Provide the [X, Y] coordinate of the cell's center where the given text is located.  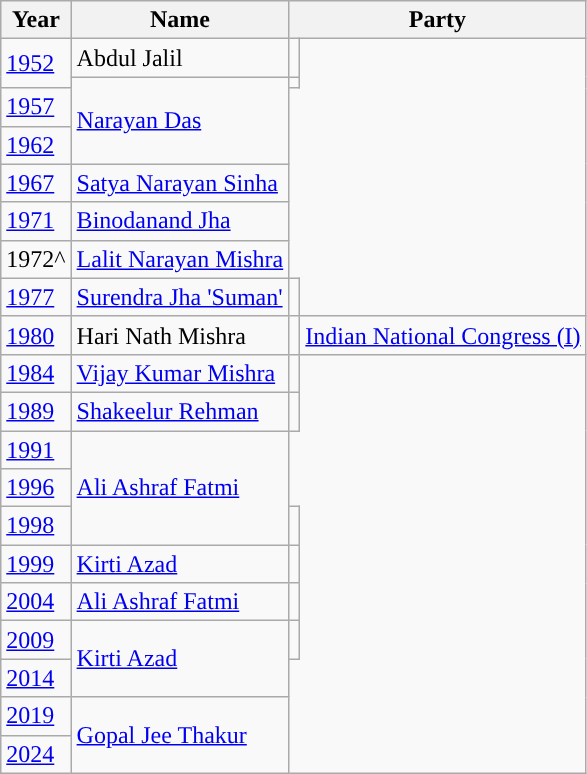
1980 [36, 335]
1971 [36, 221]
Vijay Kumar Mishra [180, 373]
1989 [36, 411]
1984 [36, 373]
1972^ [36, 259]
Abdul Jalil [180, 58]
2004 [36, 602]
2019 [36, 716]
2009 [36, 640]
1957 [36, 107]
Indian National Congress (I) [443, 335]
1962 [36, 145]
Party [438, 20]
1996 [36, 488]
Surendra Jha 'Suman' [180, 297]
1952 [36, 64]
Hari Nath Mishra [180, 335]
1977 [36, 297]
1967 [36, 183]
2014 [36, 678]
2024 [36, 754]
Satya Narayan Sinha [180, 183]
Name [180, 20]
1991 [36, 449]
Lalit Narayan Mishra [180, 259]
Gopal Jee Thakur [180, 735]
Binodanand Jha [180, 221]
Narayan Das [180, 120]
Year [36, 20]
Shakeelur Rehman [180, 411]
1999 [36, 564]
1998 [36, 526]
